Search for the cell housing the specified text and yield its [X, Y] center coordinate. 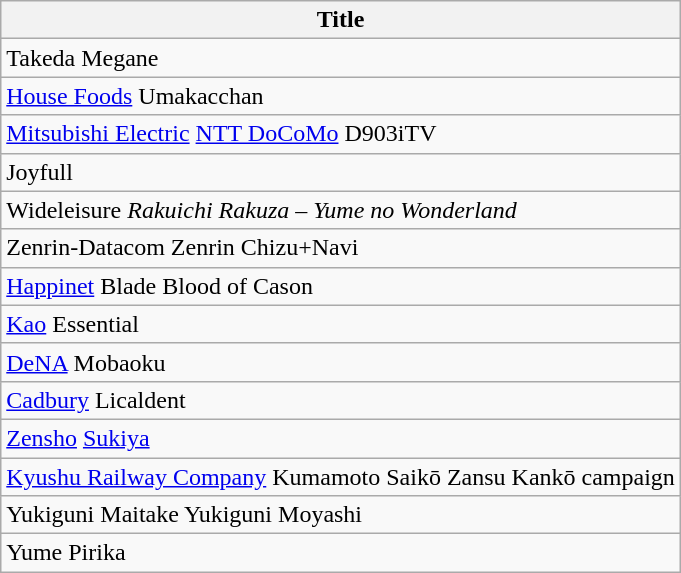
Kao Essential [341, 324]
Yukiguni Maitake Yukiguni Moyashi [341, 515]
Kyushu Railway Company Kumamoto Saikō Zansu Kankō campaign [341, 477]
Happinet Blade Blood of Cason [341, 286]
House Foods Umakacchan [341, 96]
Wideleisure Rakuichi Rakuza – Yume no Wonderland [341, 210]
Mitsubishi Electric NTT DoCoMo D903iTV [341, 134]
Cadbury Licaldent [341, 400]
Takeda Megane [341, 58]
Joyfull [341, 172]
DeNA Mobaoku [341, 362]
Title [341, 20]
Yume Pirika [341, 553]
Zenrin-Datacom Zenrin Chizu+Navi [341, 248]
Zensho Sukiya [341, 438]
